Identify which cell holds the provided text, then report its [x, y] central coordinate. 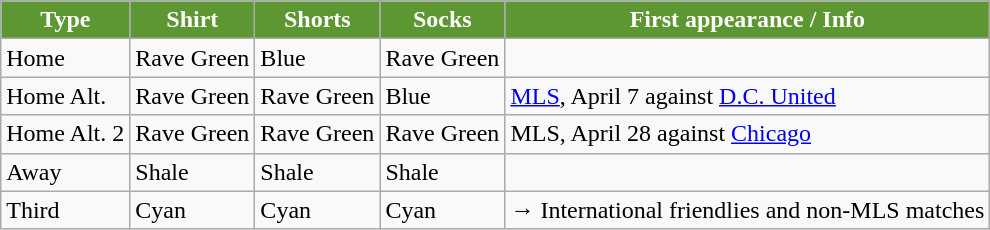
Home Alt. 2 [66, 134]
MLS, April 7 against D.C. United [748, 96]
Home Alt. [66, 96]
Shirt [192, 20]
→ International friendlies and non-MLS matches [748, 210]
First appearance / Info [748, 20]
Socks [442, 20]
Away [66, 172]
Type [66, 20]
Home [66, 58]
Third [66, 210]
MLS, April 28 against Chicago [748, 134]
Shorts [318, 20]
